Determine the (X, Y) coordinate at the center of the cell enclosing the given text.  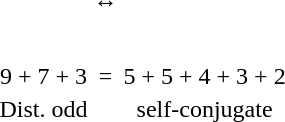
= (106, 76)
